Extract the [x, y] coordinate from the center of the cell holding the provided text.  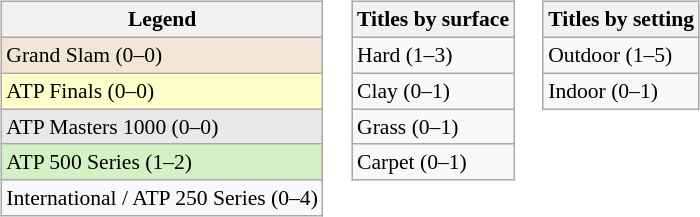
ATP 500 Series (1–2) [162, 162]
Hard (1–3) [433, 55]
Legend [162, 20]
Titles by surface [433, 20]
Outdoor (1–5) [621, 55]
Titles by setting [621, 20]
Grand Slam (0–0) [162, 55]
Indoor (0–1) [621, 91]
ATP Masters 1000 (0–0) [162, 127]
International / ATP 250 Series (0–4) [162, 198]
Clay (0–1) [433, 91]
ATP Finals (0–0) [162, 91]
Carpet (0–1) [433, 162]
Grass (0–1) [433, 127]
